Extract the (X, Y) coordinate from the center of the cell holding the provided text.  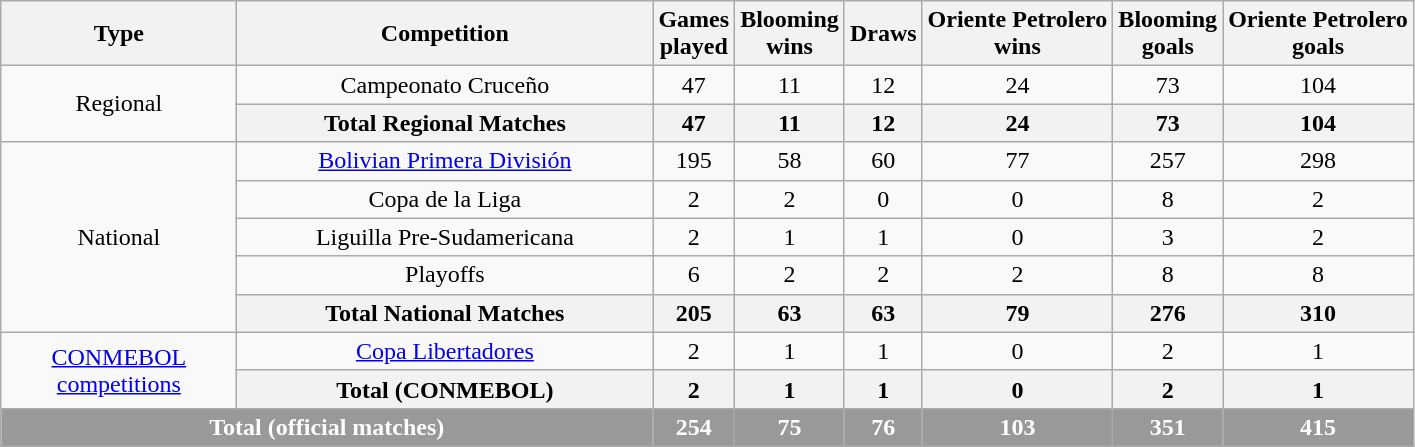
257 (1168, 161)
Total (CONMEBOL) (445, 389)
195 (694, 161)
Games played (694, 34)
351 (1168, 427)
National (119, 237)
Oriente Petrolero goals (1318, 34)
Playoffs (445, 275)
103 (1018, 427)
Draws (883, 34)
3 (1168, 237)
415 (1318, 427)
75 (790, 427)
CONMEBOL competitions (119, 370)
Campeonato Cruceño (445, 85)
Type (119, 34)
Copa Libertadores (445, 351)
Regional (119, 104)
58 (790, 161)
76 (883, 427)
254 (694, 427)
79 (1018, 313)
Bolivian Primera División (445, 161)
Oriente Petrolerowins (1018, 34)
77 (1018, 161)
Competition (445, 34)
60 (883, 161)
310 (1318, 313)
298 (1318, 161)
Total National Matches (445, 313)
Blooming goals (1168, 34)
Total Regional Matches (445, 123)
Blooming wins (790, 34)
6 (694, 275)
276 (1168, 313)
Copa de la Liga (445, 199)
205 (694, 313)
Total (official matches) (327, 427)
Liguilla Pre-Sudamericana (445, 237)
